Detect which cell encompasses the target text, then output its (x, y) center coordinate. 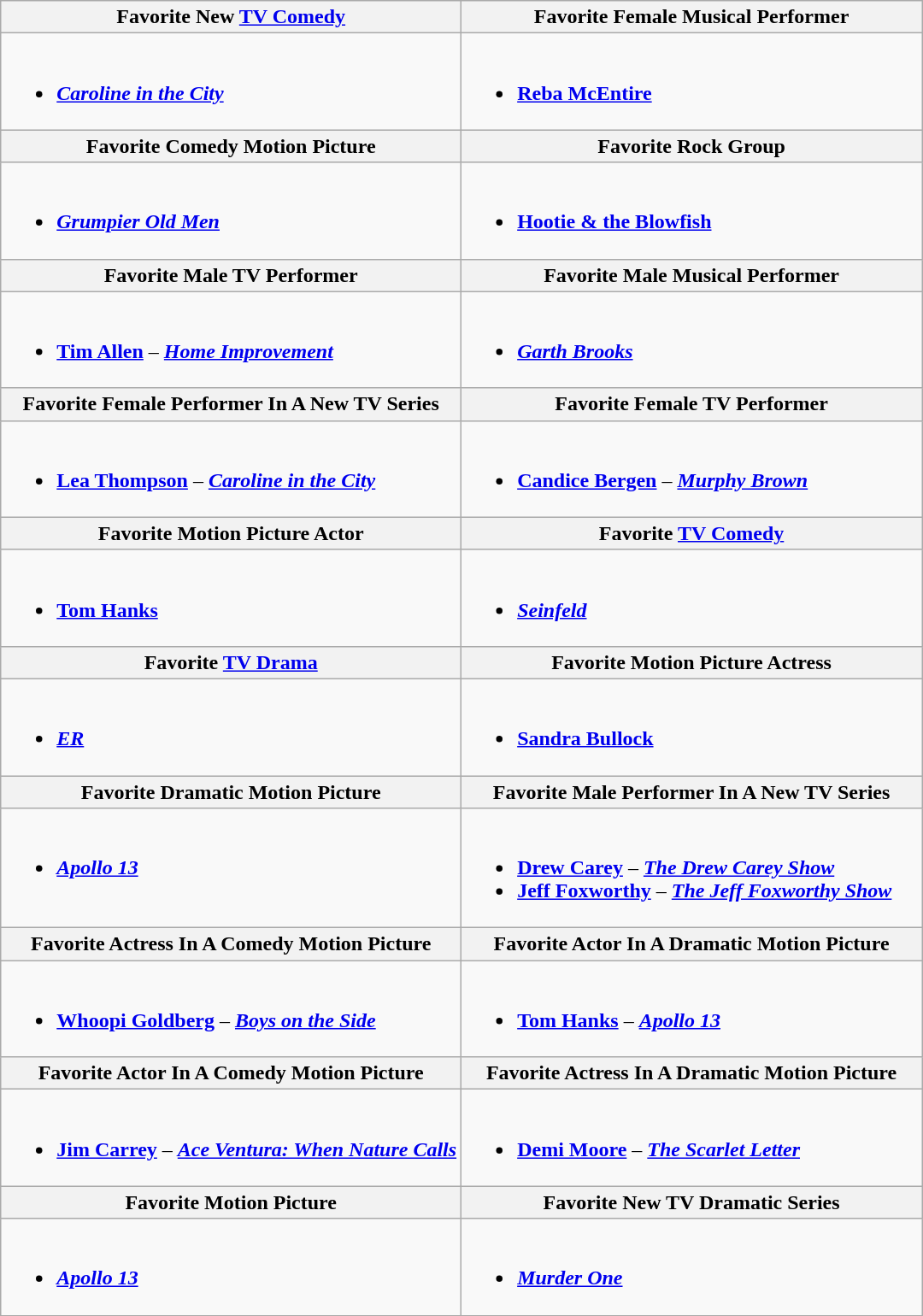
Whoopi Goldberg – Boys on the Side (231, 1008)
Favorite Female Musical Performer (692, 17)
Favorite Female Performer In A New TV Series (231, 404)
Tim Allen – Home Improvement (231, 340)
Favorite Male Musical Performer (692, 275)
Favorite Motion Picture (231, 1202)
Lea Thompson – Caroline in the City (231, 468)
Favorite Rock Group (692, 146)
Reba McEntire (692, 82)
Favorite TV Drama (231, 662)
Garth Brooks (692, 340)
Jim Carrey – Ace Ventura: When Nature Calls (231, 1138)
ER (231, 726)
Demi Moore – The Scarlet Letter (692, 1138)
Caroline in the City (231, 82)
Favorite New TV Dramatic Series (692, 1202)
Favorite Actress In A Comedy Motion Picture (231, 944)
Favorite Actress In A Dramatic Motion Picture (692, 1073)
Favorite Actor In A Comedy Motion Picture (231, 1073)
Favorite Female TV Performer (692, 404)
Candice Bergen – Murphy Brown (692, 468)
Favorite TV Comedy (692, 533)
Favorite Dramatic Motion Picture (231, 792)
Favorite Motion Picture Actress (692, 662)
Favorite Comedy Motion Picture (231, 146)
Favorite Actor In A Dramatic Motion Picture (692, 944)
Grumpier Old Men (231, 210)
Seinfeld (692, 598)
Drew Carey – The Drew Carey ShowJeff Foxworthy – The Jeff Foxworthy Show (692, 868)
Tom Hanks (231, 598)
Murder One (692, 1266)
Favorite Male Performer In A New TV Series (692, 792)
Favorite Motion Picture Actor (231, 533)
Favorite New TV Comedy (231, 17)
Favorite Male TV Performer (231, 275)
Hootie & the Blowfish (692, 210)
Sandra Bullock (692, 726)
Tom Hanks – Apollo 13 (692, 1008)
